Search for the cell housing the specified text and yield its [x, y] center coordinate. 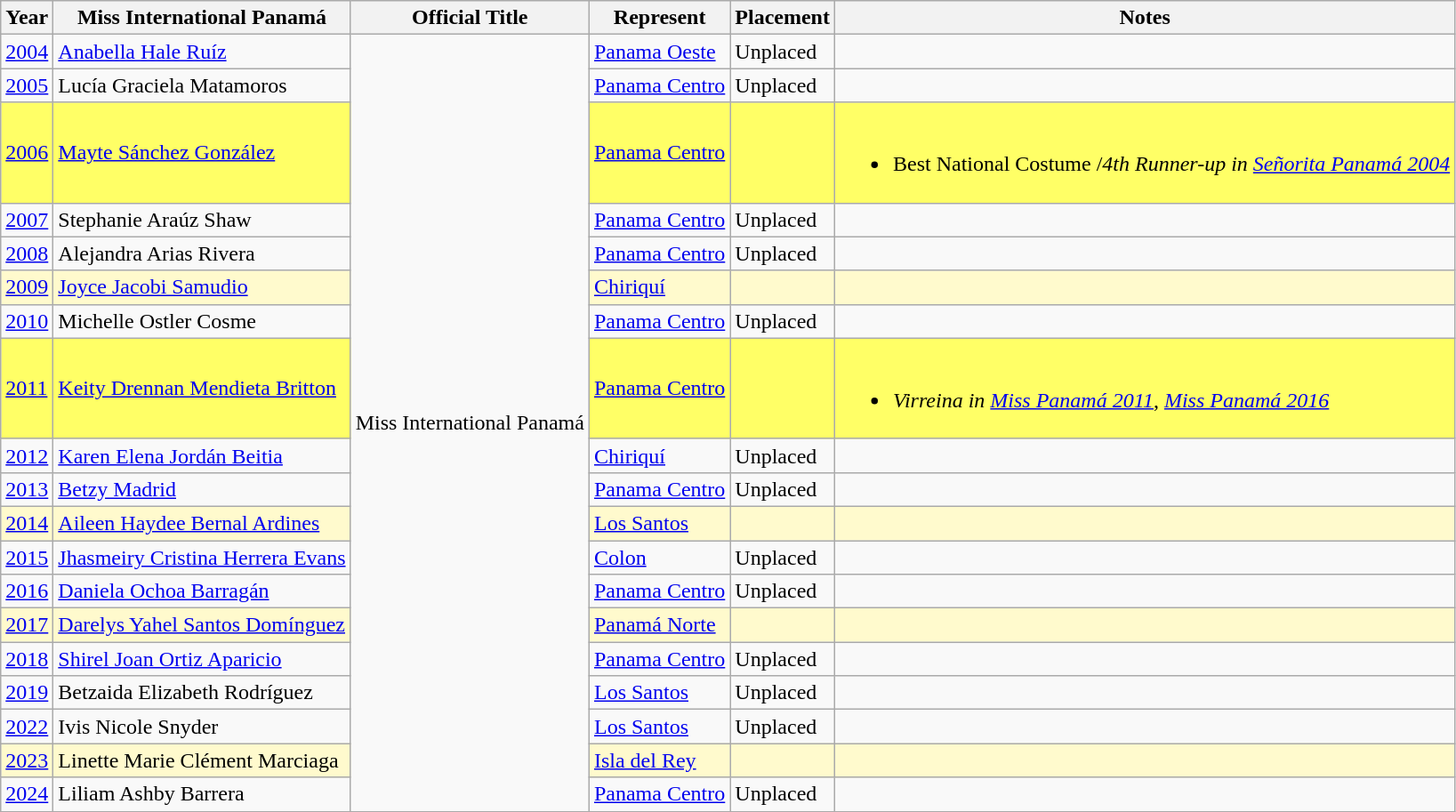
Best National Costume /4th Runner-up in Señorita Panamá 2004 [1144, 153]
Ivis Nicole Snyder [202, 727]
Michelle Ostler Cosme [202, 321]
2004 [27, 52]
Alejandra Arias Rivera [202, 253]
Linette Marie Clément Marciaga [202, 760]
Year [27, 18]
2005 [27, 85]
Karen Elena Jordán Beitia [202, 455]
Joyce Jacobi Samudio [202, 287]
2009 [27, 287]
Anabella Hale Ruíz [202, 52]
Keity Drennan Mendieta Britton [202, 388]
2016 [27, 591]
2007 [27, 220]
Isla del Rey [659, 760]
2023 [27, 760]
Liliam Ashby Barrera [202, 794]
2010 [27, 321]
Panamá Norte [659, 625]
Official Title [470, 18]
2018 [27, 659]
Darelys Yahel Santos Domínguez [202, 625]
Daniela Ochoa Barragán [202, 591]
Shirel Joan Ortiz Aparicio [202, 659]
Lucía Graciela Matamoros [202, 85]
Panama Oeste [659, 52]
2013 [27, 489]
Jhasmeiry Cristina Herrera Evans [202, 558]
Placement [783, 18]
2022 [27, 727]
2015 [27, 558]
2019 [27, 693]
Represent [659, 18]
Stephanie Araúz Shaw [202, 220]
Virreina in Miss Panamá 2011, Miss Panamá 2016 [1144, 388]
2012 [27, 455]
2008 [27, 253]
2017 [27, 625]
2011 [27, 388]
Betzy Madrid [202, 489]
Notes [1144, 18]
Colon [659, 558]
2024 [27, 794]
2014 [27, 523]
Aileen Haydee Bernal Ardines [202, 523]
Mayte Sánchez González [202, 153]
Betzaida Elizabeth Rodríguez [202, 693]
2006 [27, 153]
